Locate the cell with the specified text and output its [X, Y] center coordinate. 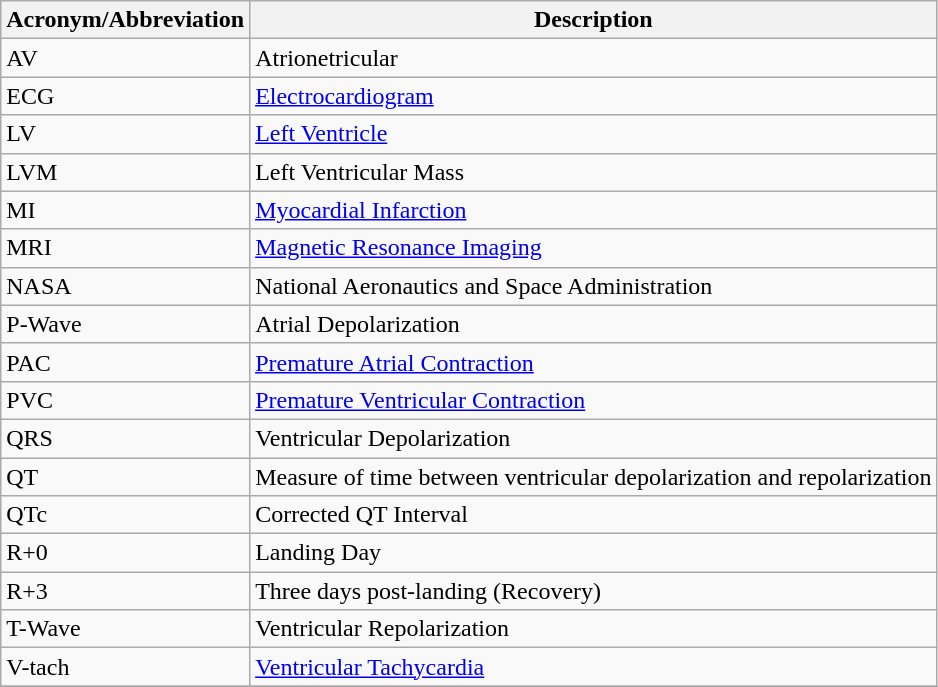
P-Wave [126, 324]
AV [126, 58]
R+0 [126, 553]
ECG [126, 96]
PAC [126, 362]
LVM [126, 172]
Corrected QT Interval [594, 515]
Electrocardiogram [594, 96]
Measure of time between ventricular depolarization and repolarization [594, 477]
QTc [126, 515]
Ventricular Tachycardia [594, 667]
QRS [126, 438]
Ventricular Repolarization [594, 629]
NASA [126, 286]
Premature Ventricular Contraction [594, 400]
T-Wave [126, 629]
Landing Day [594, 553]
MRI [126, 248]
LV [126, 134]
Ventricular Depolarization [594, 438]
Acronym/Abbreviation [126, 20]
Description [594, 20]
National Aeronautics and Space Administration [594, 286]
Left Ventricle [594, 134]
R+3 [126, 591]
MI [126, 210]
Atrionetricular [594, 58]
Atrial Depolarization [594, 324]
Left Ventricular Mass [594, 172]
Myocardial Infarction [594, 210]
QT [126, 477]
PVC [126, 400]
Premature Atrial Contraction [594, 362]
Three days post-landing (Recovery) [594, 591]
Magnetic Resonance Imaging [594, 248]
V-tach [126, 667]
